Identify which cell holds the provided text, then report its [X, Y] central coordinate. 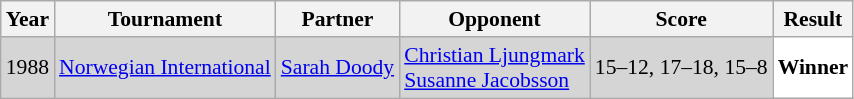
Result [814, 19]
Norwegian International [165, 68]
Score [682, 19]
Tournament [165, 19]
Year [28, 19]
Partner [338, 19]
15–12, 17–18, 15–8 [682, 68]
Sarah Doody [338, 68]
1988 [28, 68]
Christian Ljungmark Susanne Jacobsson [494, 68]
Winner [814, 68]
Opponent [494, 19]
